Provide the (X, Y) coordinate of the cell's center where the given text is located.  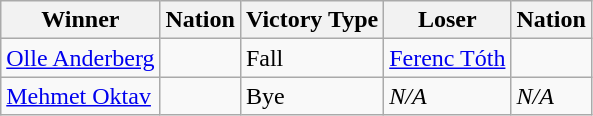
Olle Anderberg (80, 58)
Fall (312, 58)
Bye (312, 96)
Ferenc Tóth (448, 58)
Winner (80, 20)
Loser (448, 20)
Victory Type (312, 20)
Mehmet Oktav (80, 96)
